Scan for the cell matching the given text and deliver its (X, Y) coordinate at center. 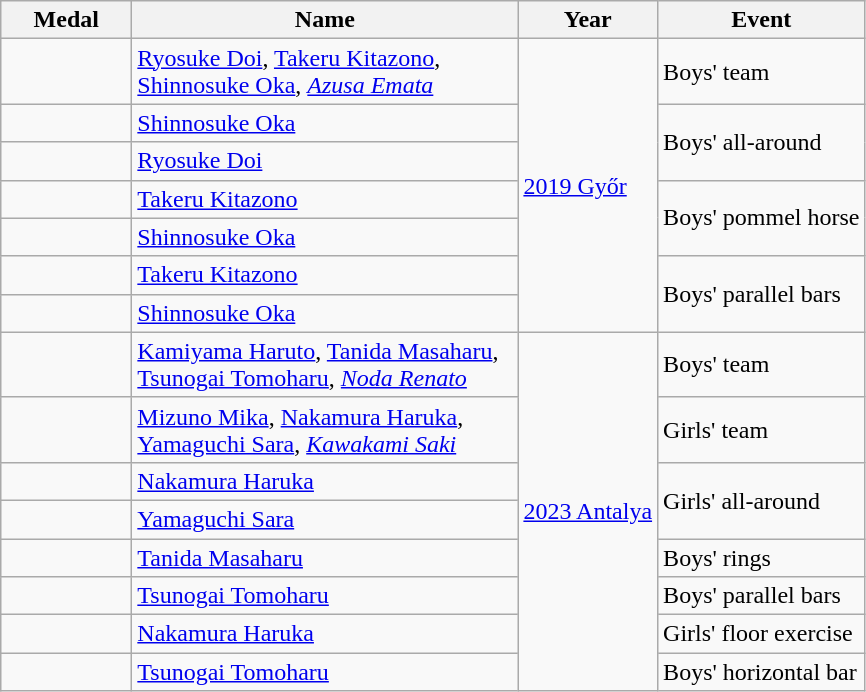
Ryosuke Doi, Takeru Kitazono, Shinnosuke Oka, Azusa Emata (325, 72)
Yamaguchi Sara (325, 519)
Name (325, 20)
Tanida Masaharu (325, 557)
Girls' floor exercise (762, 634)
Girls' all-around (762, 500)
Event (762, 20)
Ryosuke Doi (325, 161)
Year (588, 20)
2023 Antalya (588, 511)
Mizuno Mika, Nakamura Haruka, Yamaguchi Sara, Kawakami Saki (325, 430)
Boys' horizontal bar (762, 672)
2019 Győr (588, 186)
Girls' team (762, 430)
Boys' pommel horse (762, 218)
Medal (66, 20)
Boys' rings (762, 557)
Kamiyama Haruto, Tanida Masaharu, Tsunogai Tomoharu, Noda Renato (325, 364)
Boys' all-around (762, 142)
